Find where the given text appears and provide that cell's center as [x, y] coordinate. 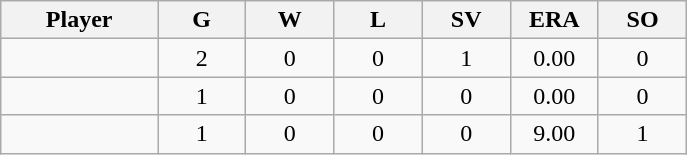
W [290, 20]
G [202, 20]
ERA [554, 20]
9.00 [554, 134]
SO [642, 20]
SV [466, 20]
Player [80, 20]
L [378, 20]
2 [202, 58]
